From the cell containing the given text, extract its center point as [X, Y] coordinate. 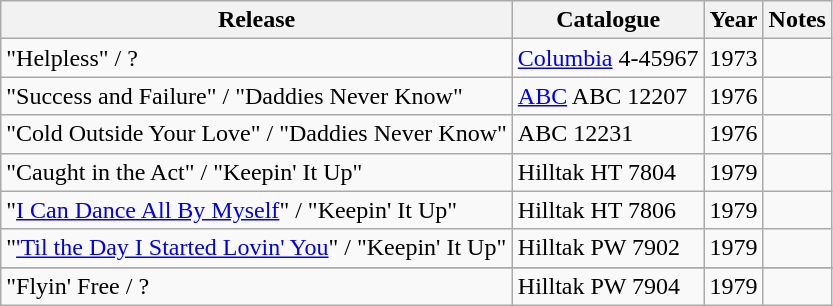
Columbia 4-45967 [608, 58]
ABC ABC 12207 [608, 96]
"'Til the Day I Started Lovin' You" / "Keepin' It Up" [257, 248]
ABC 12231 [608, 134]
"Flyin' Free / ? [257, 286]
Hilltak HT 7804 [608, 172]
"Caught in the Act" / "Keepin' It Up" [257, 172]
Hilltak HT 7806 [608, 210]
"I Can Dance All By Myself" / "Keepin' It Up" [257, 210]
Notes [797, 20]
Hilltak PW 7904 [608, 286]
Catalogue [608, 20]
Hilltak PW 7902 [608, 248]
1973 [734, 58]
"Success and Failure" / "Daddies Never Know" [257, 96]
"Helpless" / ? [257, 58]
"Cold Outside Your Love" / "Daddies Never Know" [257, 134]
Year [734, 20]
Release [257, 20]
